Pinpoint the cell where the given text exists, returning its (x, y) midpoint coordinate. 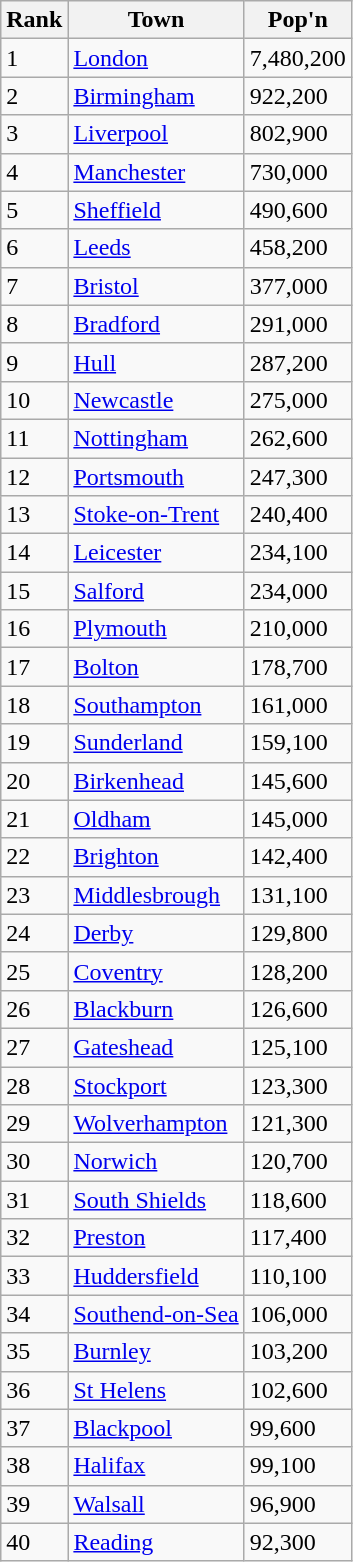
103,200 (298, 1352)
121,300 (298, 1124)
128,200 (298, 971)
159,100 (298, 743)
Birkenhead (156, 781)
32 (34, 1238)
11 (34, 438)
377,000 (298, 286)
35 (34, 1352)
South Shields (156, 1200)
38 (34, 1466)
Middlesbrough (156, 895)
Stoke-on-Trent (156, 515)
129,800 (298, 933)
262,600 (298, 438)
26 (34, 1009)
Manchester (156, 172)
Leeds (156, 248)
Halifax (156, 1466)
29 (34, 1124)
125,100 (298, 1047)
Reading (156, 1542)
Birmingham (156, 96)
8 (34, 324)
39 (34, 1504)
3 (34, 134)
37 (34, 1428)
Coventry (156, 971)
Huddersfield (156, 1276)
275,000 (298, 400)
Portsmouth (156, 477)
Sunderland (156, 743)
21 (34, 819)
Town (156, 20)
St Helens (156, 1390)
Salford (156, 591)
Norwich (156, 1162)
22 (34, 857)
34 (34, 1314)
1 (34, 58)
23 (34, 895)
33 (34, 1276)
25 (34, 971)
142,400 (298, 857)
2 (34, 96)
7 (34, 286)
10 (34, 400)
19 (34, 743)
247,300 (298, 477)
Liverpool (156, 134)
31 (34, 1200)
802,900 (298, 134)
145,000 (298, 819)
99,600 (298, 1428)
7,480,200 (298, 58)
16 (34, 629)
Southend-on-Sea (156, 1314)
458,200 (298, 248)
287,200 (298, 362)
240,400 (298, 515)
291,000 (298, 324)
Bolton (156, 667)
Blackpool (156, 1428)
Nottingham (156, 438)
120,700 (298, 1162)
99,100 (298, 1466)
Sheffield (156, 210)
Burnley (156, 1352)
123,300 (298, 1085)
922,200 (298, 96)
106,000 (298, 1314)
27 (34, 1047)
118,600 (298, 1200)
28 (34, 1085)
4 (34, 172)
96,900 (298, 1504)
102,600 (298, 1390)
Rank (34, 20)
234,000 (298, 591)
15 (34, 591)
Derby (156, 933)
40 (34, 1542)
Preston (156, 1238)
126,600 (298, 1009)
30 (34, 1162)
London (156, 58)
490,600 (298, 210)
178,700 (298, 667)
20 (34, 781)
234,100 (298, 553)
131,100 (298, 895)
Bradford (156, 324)
9 (34, 362)
13 (34, 515)
5 (34, 210)
Oldham (156, 819)
12 (34, 477)
145,600 (298, 781)
Pop'n (298, 20)
Brighton (156, 857)
Walsall (156, 1504)
Southampton (156, 705)
Stockport (156, 1085)
117,400 (298, 1238)
92,300 (298, 1542)
36 (34, 1390)
161,000 (298, 705)
Newcastle (156, 400)
110,100 (298, 1276)
18 (34, 705)
6 (34, 248)
14 (34, 553)
17 (34, 667)
Wolverhampton (156, 1124)
Leicester (156, 553)
210,000 (298, 629)
Plymouth (156, 629)
Blackburn (156, 1009)
Bristol (156, 286)
24 (34, 933)
Gateshead (156, 1047)
Hull (156, 362)
730,000 (298, 172)
